From the cell containing the given text, extract its center point as [X, Y] coordinate. 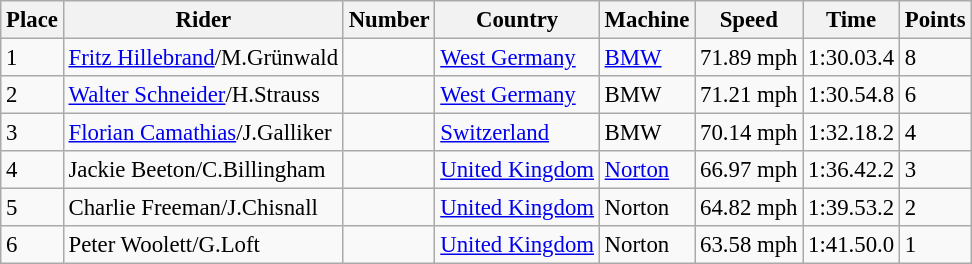
1:41.50.0 [852, 245]
1:30.03.4 [852, 58]
1:36.42.2 [852, 170]
1:39.53.2 [852, 208]
71.21 mph [749, 95]
Rider [203, 20]
Florian Camathias/J.Galliker [203, 133]
Jackie Beeton/C.Billingham [203, 170]
Points [934, 20]
Walter Schneider/H.Strauss [203, 95]
Place [32, 20]
Peter Woolett/G.Loft [203, 245]
66.97 mph [749, 170]
Number [389, 20]
8 [934, 58]
Country [517, 20]
5 [32, 208]
64.82 mph [749, 208]
Switzerland [517, 133]
70.14 mph [749, 133]
63.58 mph [749, 245]
71.89 mph [749, 58]
Speed [749, 20]
Time [852, 20]
1:32.18.2 [852, 133]
1:30.54.8 [852, 95]
Fritz Hillebrand/M.Grünwald [203, 58]
Charlie Freeman/J.Chisnall [203, 208]
Machine [646, 20]
